Pinpoint the cell where the given text exists, returning its [X, Y] midpoint coordinate. 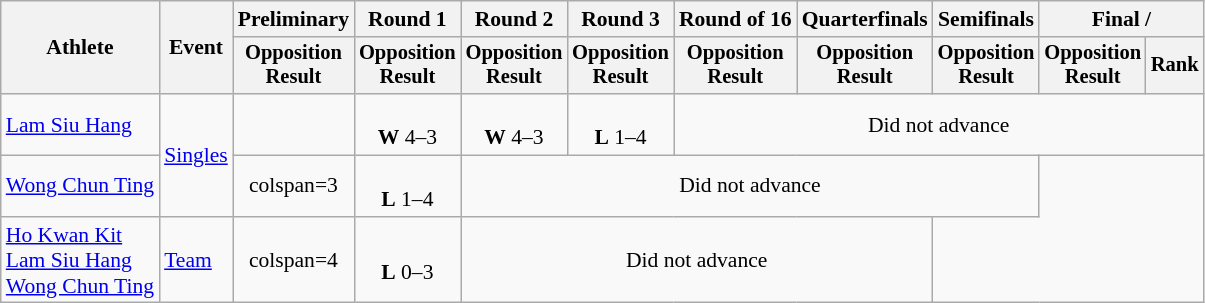
Wong Chun Ting [80, 186]
Round 3 [620, 19]
Final / [1121, 19]
Preliminary [294, 19]
Lam Siu Hang [80, 124]
Rank [1175, 66]
Round of 16 [736, 19]
Athlete [80, 48]
colspan=3 [294, 186]
Round 2 [514, 19]
Event [196, 48]
Semifinals [986, 19]
Round 1 [408, 19]
Singles [196, 155]
Quarterfinals [865, 19]
